Pinpoint the cell where the given text exists, returning its [X, Y] midpoint coordinate. 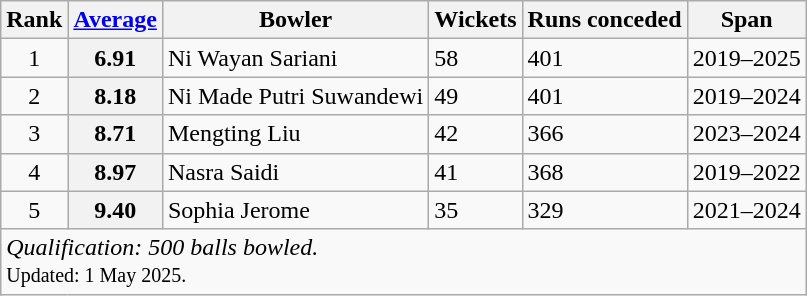
2019–2024 [746, 96]
329 [604, 210]
3 [34, 134]
35 [476, 210]
5 [34, 210]
Rank [34, 20]
Ni Made Putri Suwandewi [295, 96]
2 [34, 96]
Span [746, 20]
9.40 [116, 210]
Sophia Jerome [295, 210]
58 [476, 58]
Mengting Liu [295, 134]
8.71 [116, 134]
41 [476, 172]
Bowler [295, 20]
6.91 [116, 58]
Average [116, 20]
4 [34, 172]
Runs conceded [604, 20]
Wickets [476, 20]
49 [476, 96]
2023–2024 [746, 134]
366 [604, 134]
2019–2022 [746, 172]
1 [34, 58]
2019–2025 [746, 58]
2021–2024 [746, 210]
368 [604, 172]
42 [476, 134]
Ni Wayan Sariani [295, 58]
8.97 [116, 172]
Qualification: 500 balls bowled.Updated: 1 May 2025. [404, 262]
8.18 [116, 96]
Nasra Saidi [295, 172]
